Capture the cell that displays the provided text and extract its [X, Y] central coordinate. 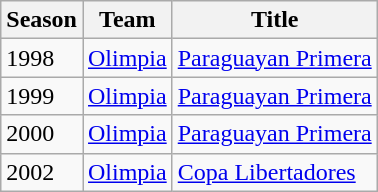
2002 [42, 172]
Copa Libertadores [274, 172]
Title [274, 20]
2000 [42, 134]
1999 [42, 96]
Season [42, 20]
Team [127, 20]
1998 [42, 58]
